Capture the cell that displays the provided text and extract its [X, Y] central coordinate. 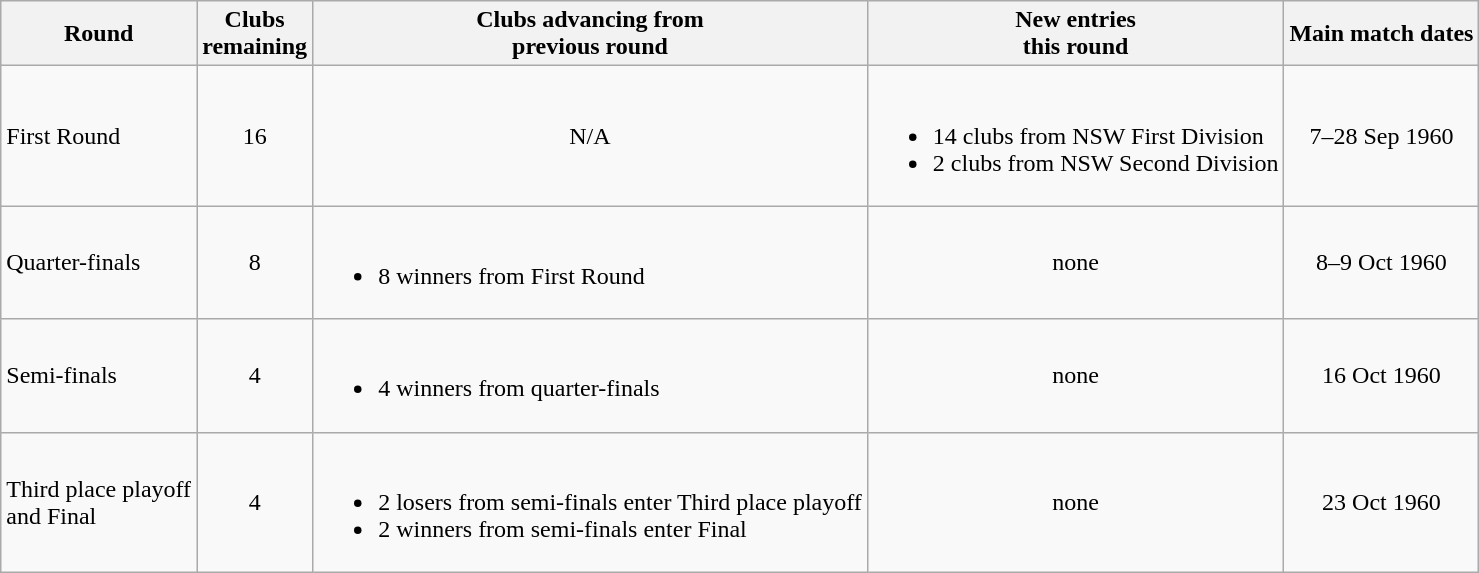
Third place playoff and Final [99, 502]
Main match dates [1382, 34]
4 winners from quarter-finals [590, 376]
Clubs advancing fromprevious round [590, 34]
16 Oct 1960 [1382, 376]
Quarter-finals [99, 262]
Round [99, 34]
8–9 Oct 1960 [1382, 262]
8 winners from First Round [590, 262]
14 clubs from NSW First Division2 clubs from NSW Second Division [1076, 136]
New entriesthis round [1076, 34]
7–28 Sep 1960 [1382, 136]
Clubsremaining [255, 34]
8 [255, 262]
N/A [590, 136]
16 [255, 136]
23 Oct 1960 [1382, 502]
2 losers from semi-finals enter Third place playoff2 winners from semi-finals enter Final [590, 502]
Semi-finals [99, 376]
First Round [99, 136]
